Return [x, y] of the center of cell containing provided text 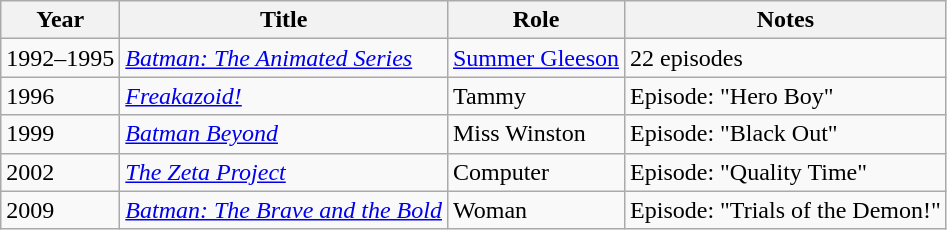
Episode: "Quality Time" [786, 172]
Batman: The Brave and the Bold [284, 210]
Batman Beyond [284, 134]
Summer Gleeson [536, 58]
Freakazoid! [284, 96]
Woman [536, 210]
The Zeta Project [284, 172]
Title [284, 20]
Computer [536, 172]
1996 [60, 96]
Batman: The Animated Series [284, 58]
1999 [60, 134]
Miss Winston [536, 134]
Episode: "Hero Boy" [786, 96]
Episode: "Black Out" [786, 134]
22 episodes [786, 58]
Tammy [536, 96]
Year [60, 20]
2002 [60, 172]
Episode: "Trials of the Demon!" [786, 210]
2009 [60, 210]
1992–1995 [60, 58]
Notes [786, 20]
Role [536, 20]
